Locate the cell with the specified text and output its (X, Y) center coordinate. 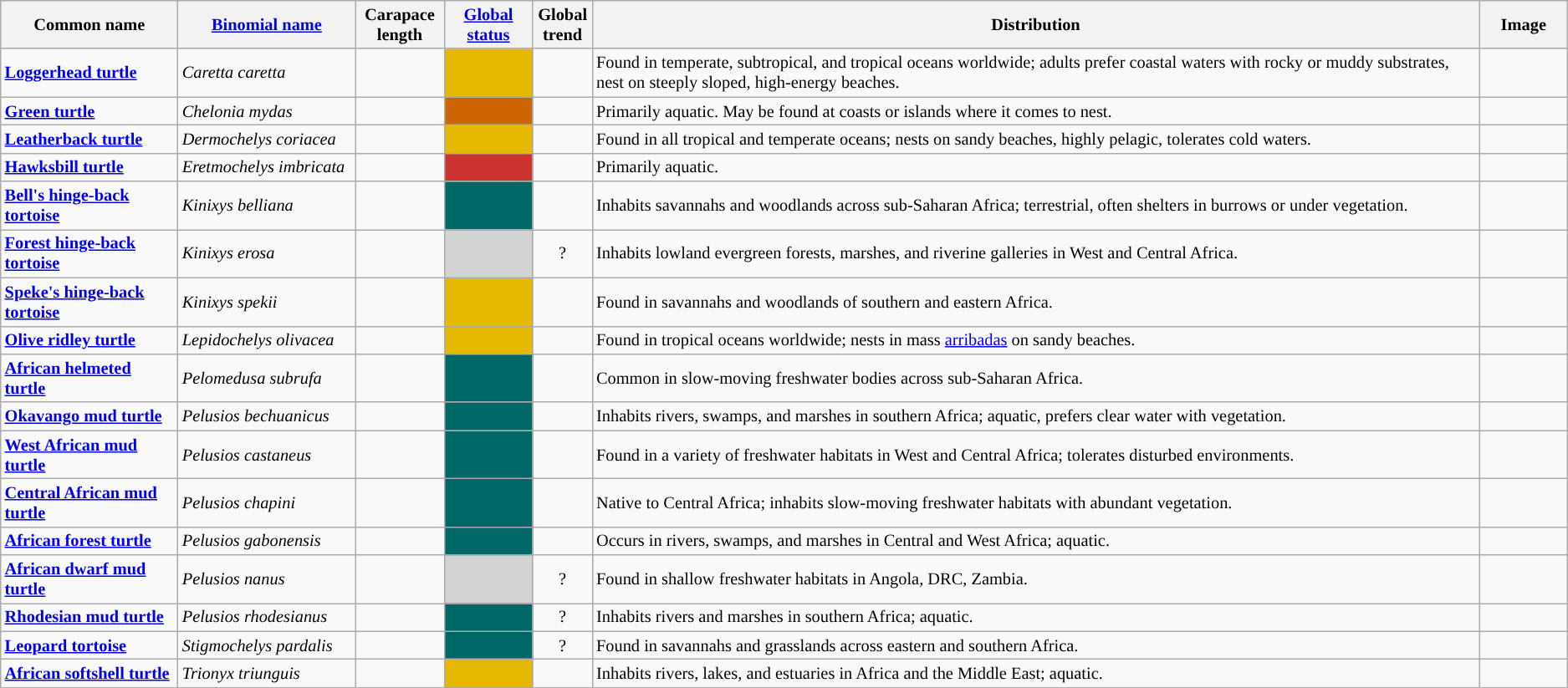
Pelusios gabonensis (267, 541)
Inhabits rivers, lakes, and estuaries in Africa and the Middle East; aquatic. (1035, 673)
Kinixys belliana (267, 206)
Speke's hinge-back tortoise (89, 302)
African helmeted turtle (89, 378)
African forest turtle (89, 541)
Found in shallow freshwater habitats in Angola, DRC, Zambia. (1035, 579)
Lepidochelys olivacea (267, 340)
Found in savannahs and woodlands of southern and eastern Africa. (1035, 302)
Okavango mud turtle (89, 416)
Carapace length (400, 24)
Pelusios chapini (267, 502)
Inhabits rivers and marshes in southern Africa; aquatic. (1035, 617)
African dwarf mud turtle (89, 579)
Dermochelys coriacea (267, 139)
Pelusios bechuanicus (267, 416)
Chelonia mydas (267, 111)
Pelusios nanus (267, 579)
Found in all tropical and temperate oceans; nests on sandy beaches, highly pelagic, tolerates cold waters. (1035, 139)
Inhabits rivers, swamps, and marshes in southern Africa; aquatic, prefers clear water with vegetation. (1035, 416)
Green turtle (89, 111)
Primarily aquatic. May be found at coasts or islands where it comes to nest. (1035, 111)
Central African mud turtle (89, 502)
Binomial name (267, 24)
Found in tropical oceans worldwide; nests in mass arribadas on sandy beaches. (1035, 340)
Found in a variety of freshwater habitats in West and Central Africa; tolerates disturbed environments. (1035, 455)
Found in savannahs and grasslands across eastern and southern Africa. (1035, 645)
Eretmochelys imbricata (267, 167)
Distribution (1035, 24)
Caretta caretta (267, 73)
Forest hinge-back tortoise (89, 253)
Common in slow-moving freshwater bodies across sub-Saharan Africa. (1035, 378)
Leatherback turtle (89, 139)
Kinixys erosa (267, 253)
Olive ridley turtle (89, 340)
Global status (488, 24)
Pelusios castaneus (267, 455)
Inhabits savannahs and woodlands across sub-Saharan Africa; terrestrial, often shelters in burrows or under vegetation. (1035, 206)
Global trend (562, 24)
African softshell turtle (89, 673)
West African mud turtle (89, 455)
Occurs in rivers, swamps, and marshes in Central and West Africa; aquatic. (1035, 541)
Hawksbill turtle (89, 167)
Inhabits lowland evergreen forests, marshes, and riverine galleries in West and Central Africa. (1035, 253)
Kinixys spekii (267, 302)
Native to Central Africa; inhabits slow-moving freshwater habitats with abundant vegetation. (1035, 502)
Trionyx triunguis (267, 673)
Rhodesian mud turtle (89, 617)
Loggerhead turtle (89, 73)
Pelusios rhodesianus (267, 617)
Pelomedusa subrufa (267, 378)
Leopard tortoise (89, 645)
Stigmochelys pardalis (267, 645)
Common name (89, 24)
Bell's hinge-back tortoise (89, 206)
Image (1524, 24)
Primarily aquatic. (1035, 167)
